From the cell containing the given text, extract its center point as [x, y] coordinate. 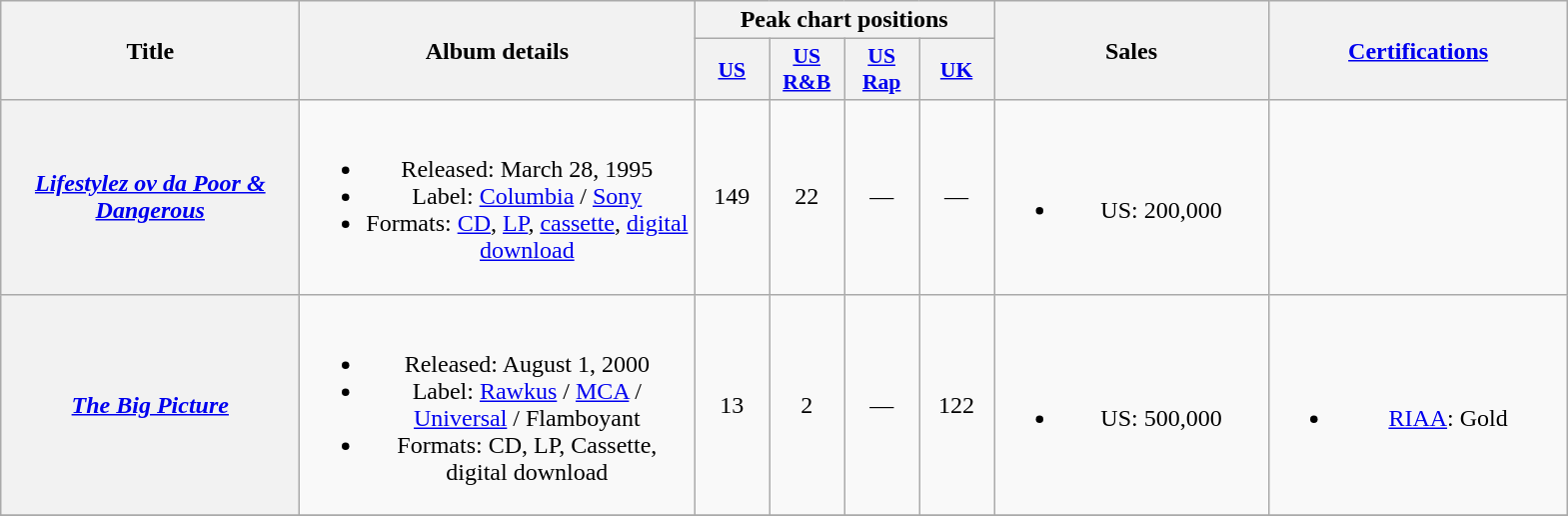
Released: August 1, 2000Label: Rawkus / MCA / Universal / FlamboyantFormats: CD, LP, Cassette, digital download [498, 404]
122 [957, 404]
149 [732, 197]
RIAA: Gold [1419, 404]
Title [150, 50]
22 [807, 197]
US R&B [807, 70]
Peak chart positions [844, 20]
2 [807, 404]
UK [957, 70]
US: 500,000 [1131, 404]
Sales [1131, 50]
The Big Picture [150, 404]
US [732, 70]
Lifestylez ov da Poor & Dangerous [150, 197]
Certifications [1419, 50]
Released: March 28, 1995Label: Columbia / SonyFormats: CD, LP, cassette, digital download [498, 197]
US: 200,000 [1131, 197]
13 [732, 404]
US Rap [881, 70]
Album details [498, 50]
